From the cell containing the given text, extract its center point as (x, y) coordinate. 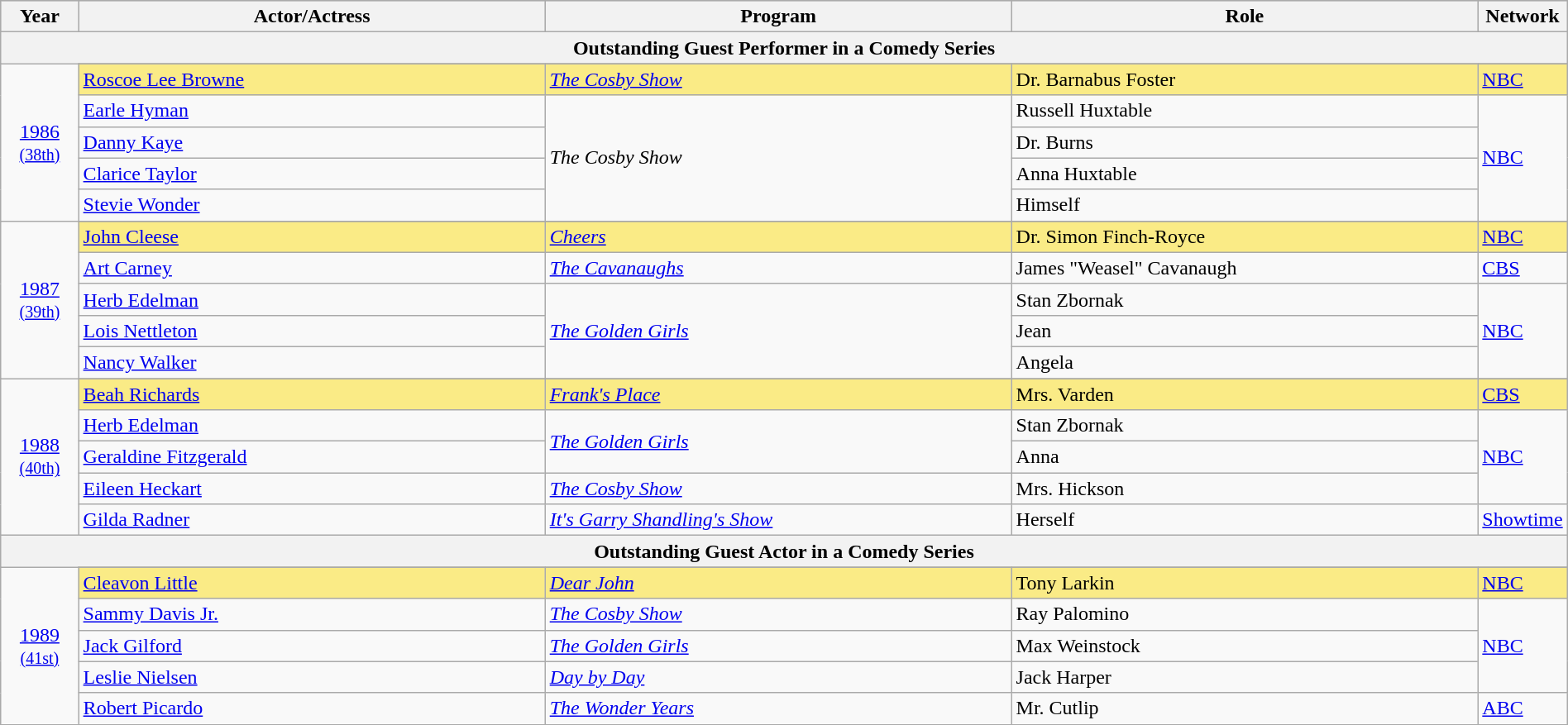
Mr. Cutlip (1245, 708)
Outstanding Guest Actor in a Comedy Series (784, 551)
Gilda Radner (312, 520)
Showtime (1523, 520)
Nancy Walker (312, 362)
Cheers (778, 236)
Dr. Simon Finch-Royce (1245, 236)
1988(40th) (40, 457)
Himself (1245, 205)
The Cavanaughs (778, 268)
1989(41st) (40, 646)
Dr. Burns (1245, 142)
Beah Richards (312, 394)
Outstanding Guest Performer in a Comedy Series (784, 48)
James "Weasel" Cavanaugh (1245, 268)
Stevie Wonder (312, 205)
Herself (1245, 520)
Frank's Place (778, 394)
It's Garry Shandling's Show (778, 520)
1986(38th) (40, 142)
Max Weinstock (1245, 646)
ABC (1523, 708)
Danny Kaye (312, 142)
Role (1245, 17)
Dear John (778, 583)
Eileen Heckart (312, 489)
Jean (1245, 331)
Dr. Barnabus Foster (1245, 79)
Lois Nettleton (312, 331)
Actor/Actress (312, 17)
Network (1523, 17)
Day by Day (778, 677)
Year (40, 17)
Russell Huxtable (1245, 111)
Robert Picardo (312, 708)
Art Carney (312, 268)
Ray Palomino (1245, 614)
Earle Hyman (312, 111)
Mrs. Hickson (1245, 489)
Sammy Davis Jr. (312, 614)
Anna Huxtable (1245, 174)
Jack Gilford (312, 646)
Program (778, 17)
John Cleese (312, 236)
Jack Harper (1245, 677)
The Wonder Years (778, 708)
Roscoe Lee Browne (312, 79)
Angela (1245, 362)
Cleavon Little (312, 583)
Tony Larkin (1245, 583)
Clarice Taylor (312, 174)
Anna (1245, 457)
Mrs. Varden (1245, 394)
1987(39th) (40, 299)
Geraldine Fitzgerald (312, 457)
Leslie Nielsen (312, 677)
